Return the (x, y) coordinate for the center point of the cell that contains the specified text.  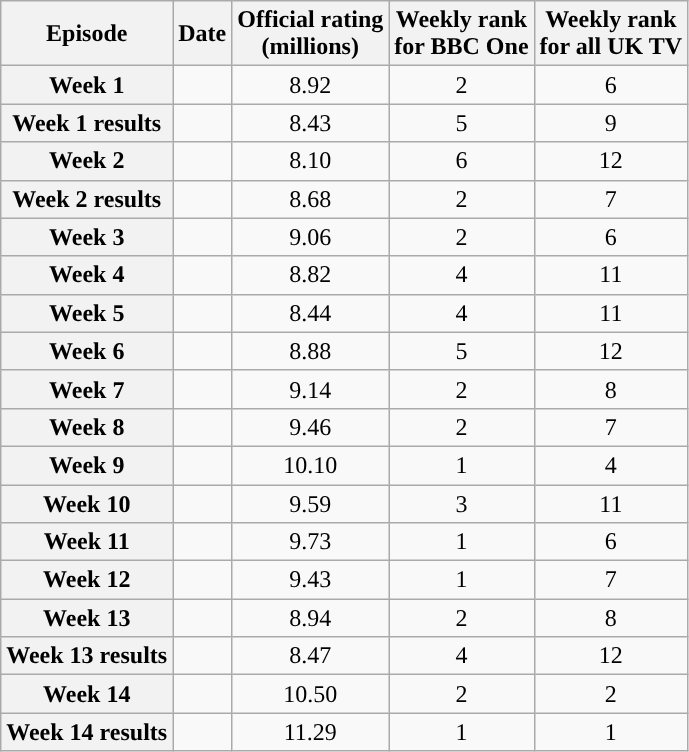
8.82 (310, 275)
Week 11 (87, 542)
Weekly rankfor all UK TV (611, 34)
8.94 (310, 618)
9.43 (310, 580)
Week 9 (87, 465)
8.88 (310, 351)
Episode (87, 34)
8.68 (310, 199)
8.43 (310, 123)
Week 4 (87, 275)
9.59 (310, 503)
Week 13 (87, 618)
Week 2 results (87, 199)
8.10 (310, 161)
8.47 (310, 656)
8.92 (310, 85)
10.10 (310, 465)
8.44 (310, 313)
Week 1 (87, 85)
Week 14 (87, 694)
9 (611, 123)
9.73 (310, 542)
9.46 (310, 427)
Week 6 (87, 351)
Week 10 (87, 503)
Week 3 (87, 237)
Week 5 (87, 313)
9.14 (310, 389)
Weekly rankfor BBC One (462, 34)
10.50 (310, 694)
Week 2 (87, 161)
Week 12 (87, 580)
Week 13 results (87, 656)
Week 7 (87, 389)
Date (202, 34)
Official rating(millions) (310, 34)
Week 14 results (87, 732)
3 (462, 503)
9.06 (310, 237)
11.29 (310, 732)
Week 1 results (87, 123)
Week 8 (87, 427)
